Find where the given text appears and provide that cell's center as (x, y) coordinate. 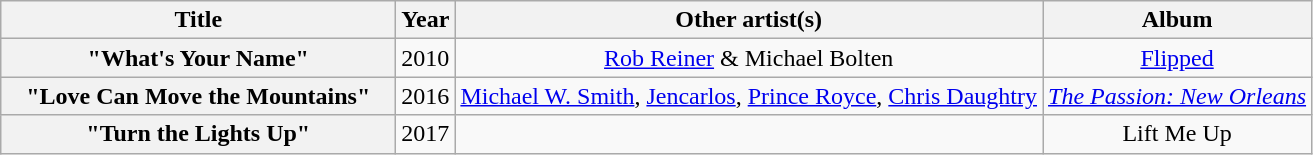
"Turn the Lights Up" (198, 134)
The Passion: New Orleans (1178, 96)
Lift Me Up (1178, 134)
Rob Reiner & Michael Bolten (749, 58)
Title (198, 20)
2010 (426, 58)
Michael W. Smith, Jencarlos, Prince Royce, Chris Daughtry (749, 96)
Flipped (1178, 58)
2017 (426, 134)
2016 (426, 96)
Year (426, 20)
"What's Your Name" (198, 58)
Other artist(s) (749, 20)
Album (1178, 20)
"Love Can Move the Mountains" (198, 96)
